Output the (X, Y) coordinate of the center of the cell containing the given text.  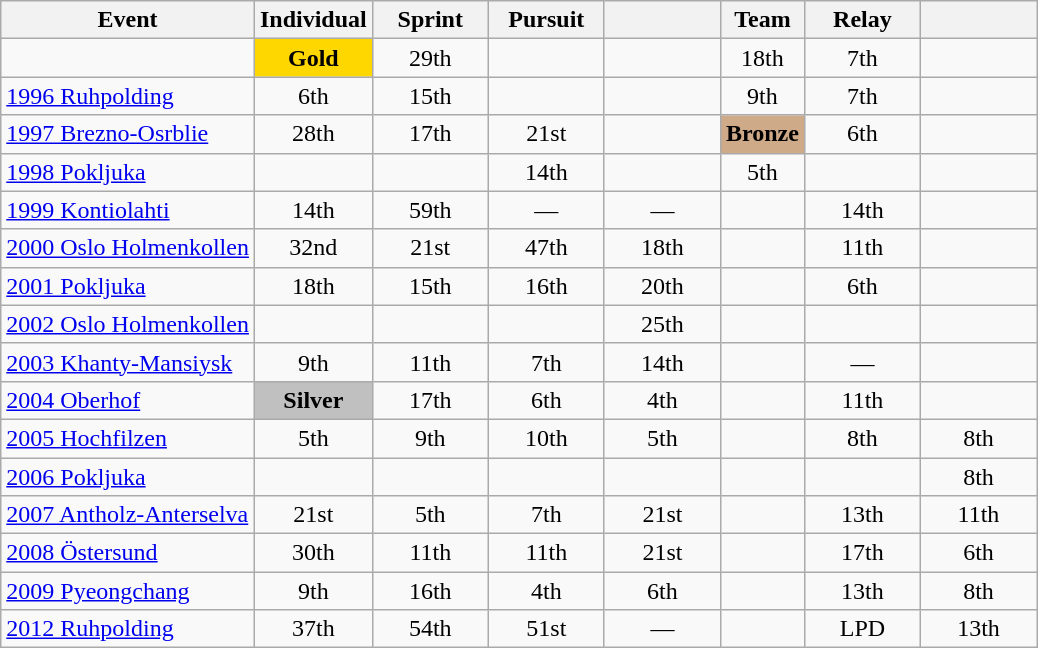
Gold (313, 58)
2000 Oslo Holmenkollen (128, 248)
1998 Pokljuka (128, 172)
28th (313, 134)
1996 Ruhpolding (128, 96)
1999 Kontiolahti (128, 210)
Bronze (762, 134)
10th (546, 438)
Individual (313, 20)
51st (546, 629)
59th (430, 210)
47th (546, 248)
2003 Khanty-Mansiysk (128, 362)
2012 Ruhpolding (128, 629)
Event (128, 20)
2006 Pokljuka (128, 477)
54th (430, 629)
Pursuit (546, 20)
Relay (862, 20)
Sprint (430, 20)
Team (762, 20)
2007 Antholz-Anterselva (128, 515)
LPD (862, 629)
29th (430, 58)
2001 Pokljuka (128, 286)
2009 Pyeongchang (128, 591)
2002 Oslo Holmenkollen (128, 324)
32nd (313, 248)
1997 Brezno-Osrblie (128, 134)
25th (662, 324)
2004 Oberhof (128, 400)
20th (662, 286)
2005 Hochfilzen (128, 438)
37th (313, 629)
2008 Östersund (128, 553)
30th (313, 553)
Silver (313, 400)
